Return the [x, y] coordinate for the center point of the cell that contains the specified text.  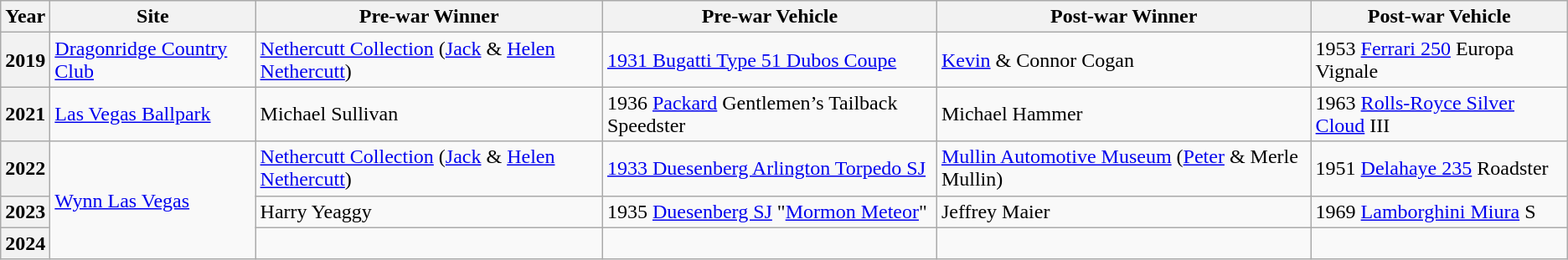
Las Vegas Ballpark [152, 114]
1953 Ferrari 250 Europa Vignale [1439, 60]
Harry Yeaggy [429, 212]
Pre-war Winner [429, 17]
1963 Rolls-Royce Silver Cloud III [1439, 114]
Jeffrey Maier [1124, 212]
1936 Packard Gentlemen’s Tailback Speedster [769, 114]
1951 Delahaye 235 Roadster [1439, 169]
Kevin & Connor Cogan [1124, 60]
Post-war Winner [1124, 17]
2022 [25, 169]
1969 Lamborghini Miura S [1439, 212]
1935 Duesenberg SJ "Mormon Meteor" [769, 212]
2023 [25, 212]
Post-war Vehicle [1439, 17]
Year [25, 17]
Site [152, 17]
2021 [25, 114]
2024 [25, 243]
1933 Duesenberg Arlington Torpedo SJ [769, 169]
2019 [25, 60]
Dragonridge Country Club [152, 60]
Michael Sullivan [429, 114]
1931 Bugatti Type 51 Dubos Coupe [769, 60]
Mullin Automotive Museum (Peter & Merle Mullin) [1124, 169]
Michael Hammer [1124, 114]
Pre-war Vehicle [769, 17]
Wynn Las Vegas [152, 201]
